Search for the cell housing the specified text and yield its [x, y] center coordinate. 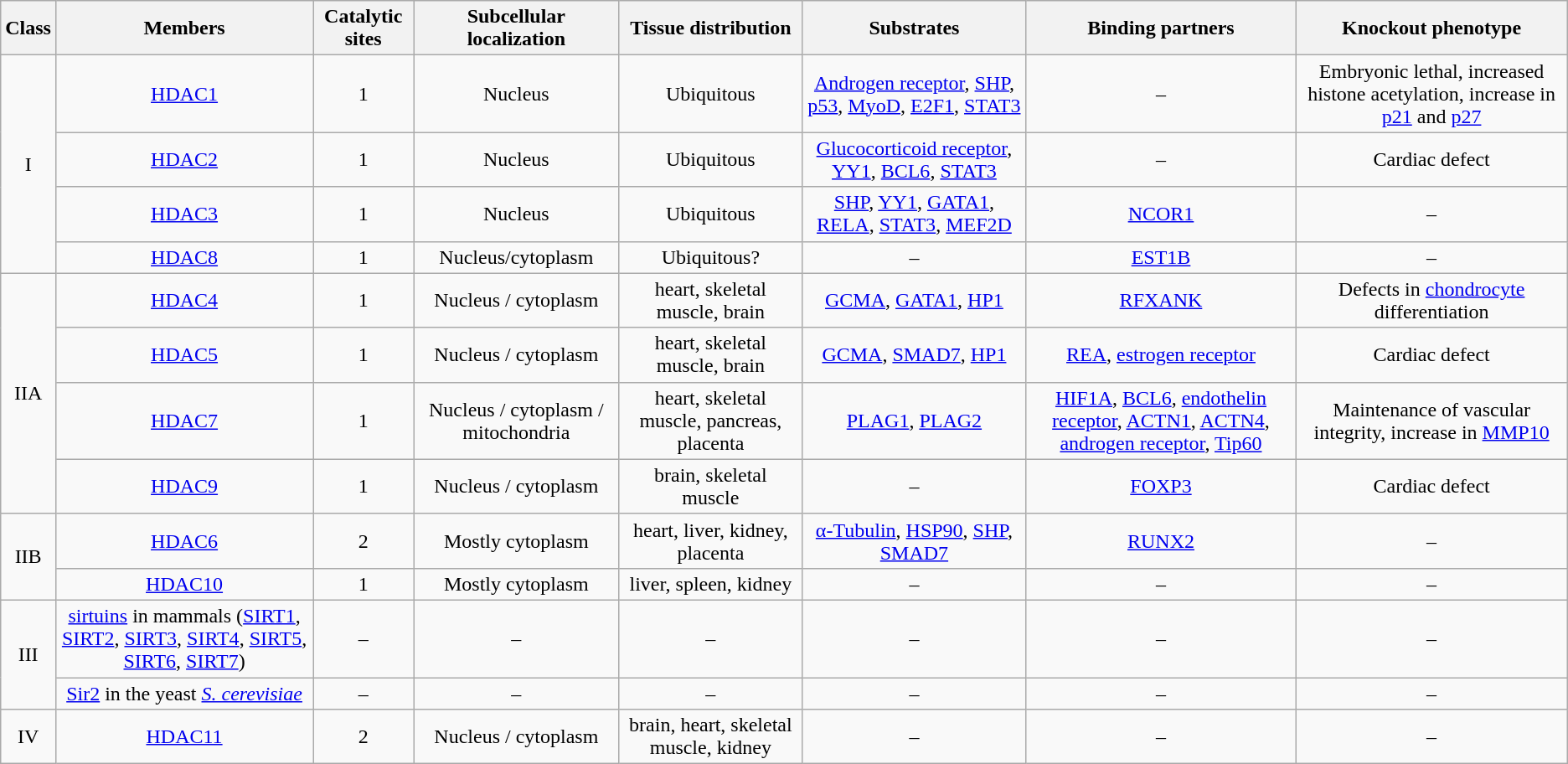
Glucocorticoid receptor, YY1, BCL6, STAT3 [915, 159]
Subcellular localization [516, 28]
HDAC10 [184, 584]
Defects in chondrocyte differentiation [1431, 300]
Nucleus / cytoplasm / mitochondria [516, 421]
Nucleus/cytoplasm [516, 257]
I [28, 164]
PLAG1, PLAG2 [915, 421]
HDAC8 [184, 257]
Substrates [915, 28]
Class [28, 28]
REA, estrogen receptor [1161, 355]
HDAC2 [184, 159]
HDAC1 [184, 94]
RUNX2 [1161, 541]
HDAC4 [184, 300]
FOXP3 [1161, 486]
HDAC7 [184, 421]
Androgen receptor, SHP, p53, MyoD, E2F1, STAT3 [915, 94]
Catalytic sites [364, 28]
GCMA, SMAD7, HP1 [915, 355]
brain, heart, skeletal muscle, kidney [710, 737]
RFXANK [1161, 300]
Sir2 in the yeast S. cerevisiae [184, 693]
GCMA, GATA1, HP1 [915, 300]
Maintenance of vascular integrity, increase in MMP10 [1431, 421]
α-Tubulin, HSP90, SHP, SMAD7 [915, 541]
Knockout phenotype [1431, 28]
sirtuins in mammals (SIRT1, SIRT2, SIRT3, SIRT4, SIRT5, SIRT6, SIRT7) [184, 638]
liver, spleen, kidney [710, 584]
Ubiquitous? [710, 257]
IIA [28, 394]
EST1B [1161, 257]
heart, skeletal muscle, pancreas, placenta [710, 421]
HDAC11 [184, 737]
IIB [28, 556]
brain, skeletal muscle [710, 486]
IV [28, 737]
HDAC3 [184, 214]
Members [184, 28]
HDAC6 [184, 541]
Embryonic lethal, increased histone acetylation, increase in p21 and p27 [1431, 94]
HIF1A, BCL6, endothelin receptor, ACTN1, ACTN4, androgen receptor, Tip60 [1161, 421]
heart, liver, kidney, placenta [710, 541]
III [28, 654]
HDAC9 [184, 486]
Binding partners [1161, 28]
SHP, YY1, GATA1, RELA, STAT3, MEF2D [915, 214]
NCOR1 [1161, 214]
HDAC5 [184, 355]
Tissue distribution [710, 28]
